Identify which cell holds the provided text, then report its [x, y] central coordinate. 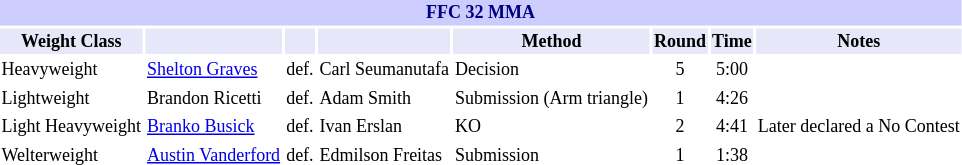
Shelton Graves [213, 70]
5:00 [732, 70]
Round [680, 41]
Adam Smith [384, 99]
Time [732, 41]
Lightweight [71, 99]
Light Heavyweight [71, 127]
4:41 [732, 127]
5 [680, 70]
2 [680, 127]
Carl Seumanutafa [384, 70]
Submission (Arm triangle) [552, 99]
Decision [552, 70]
KO [552, 127]
Weight Class [71, 41]
Later declared a No Contest [858, 127]
Ivan Erslan [384, 127]
4:26 [732, 99]
Method [552, 41]
Heavyweight [71, 70]
Brandon Ricetti [213, 99]
FFC 32 MMA [480, 13]
Branko Busick [213, 127]
Notes [858, 41]
1 [680, 99]
